Find where the given text appears and provide that cell's center as [X, Y] coordinate. 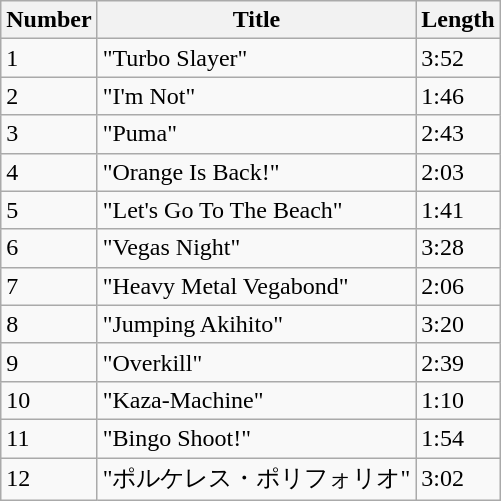
"Overkill" [256, 362]
2:43 [458, 134]
"Vegas Night" [256, 248]
2:39 [458, 362]
"Heavy Metal Vegabond" [256, 286]
"Kaza-Machine" [256, 400]
1:46 [458, 96]
3:28 [458, 248]
7 [49, 286]
9 [49, 362]
Length [458, 20]
"ポルケレス・ポリフォリオ" [256, 480]
2:03 [458, 172]
1:10 [458, 400]
"Turbo Slayer" [256, 58]
3:02 [458, 480]
2:06 [458, 286]
"Let's Go To The Beach" [256, 210]
5 [49, 210]
1 [49, 58]
"Orange Is Back!" [256, 172]
8 [49, 324]
"Jumping Akihito" [256, 324]
12 [49, 480]
1:54 [458, 438]
11 [49, 438]
Number [49, 20]
10 [49, 400]
4 [49, 172]
2 [49, 96]
Title [256, 20]
1:41 [458, 210]
3:20 [458, 324]
3:52 [458, 58]
3 [49, 134]
"Bingo Shoot!" [256, 438]
"I'm Not" [256, 96]
6 [49, 248]
"Puma" [256, 134]
